Search for the cell housing the specified text and yield its (X, Y) center coordinate. 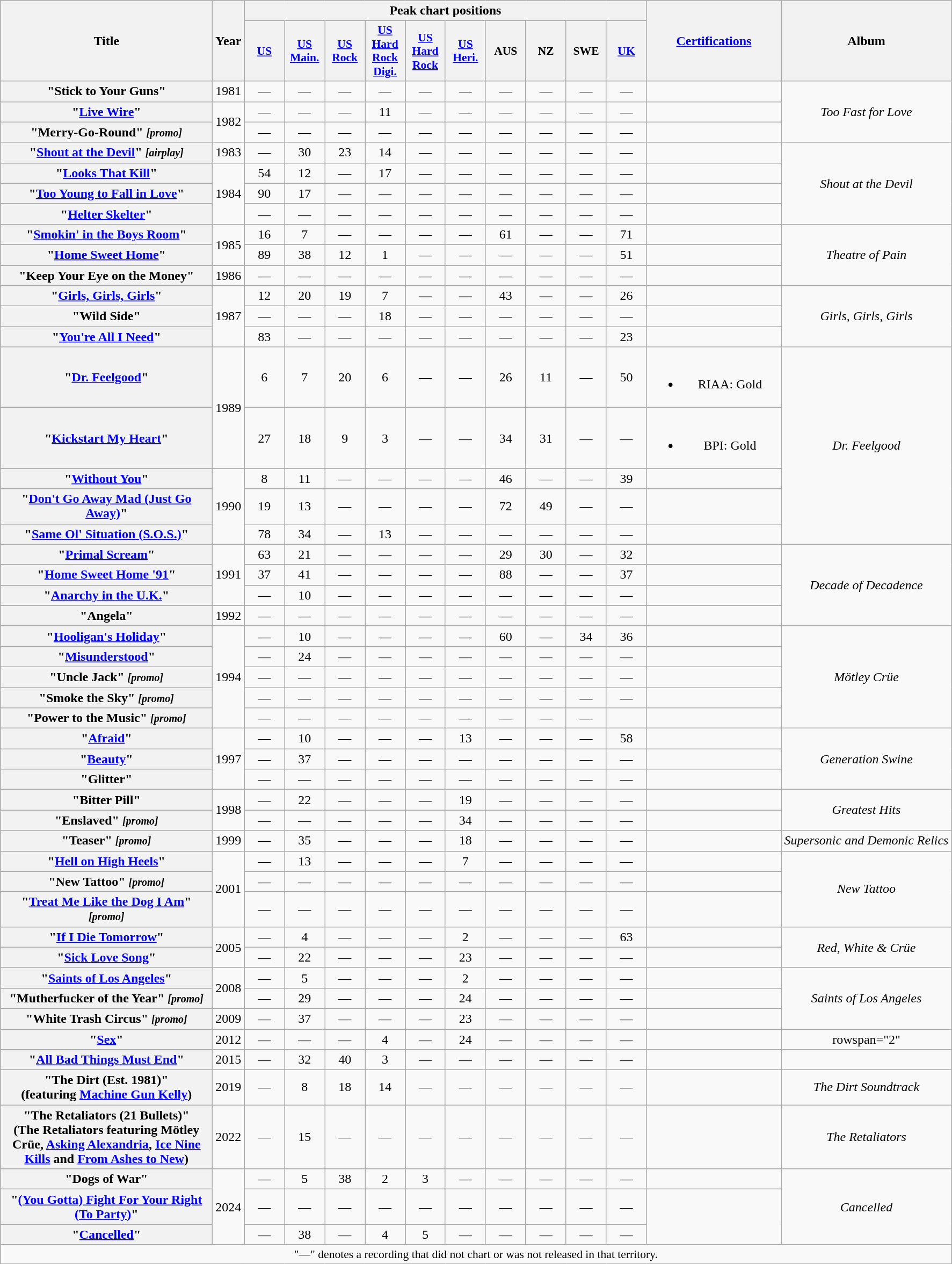
"Smokin' in the Boys Room" (106, 234)
"Hell on High Heels" (106, 861)
1997 (229, 759)
"Wild Side" (106, 316)
58 (626, 739)
"Too Young to Fall in Love" (106, 193)
31 (546, 438)
Shout at the Devil (867, 183)
1989 (229, 408)
RIAA: Gold (714, 377)
"—" denotes a recording that did not chart or was not released in that territory. (476, 1254)
US Main. (305, 51)
"Helter Skelter" (106, 214)
"Teaser" [promo] (106, 841)
41 (305, 575)
Peak chart positions (446, 11)
2022 (229, 1137)
"Treat Me Like the Dog I Am" [promo] (106, 909)
The Retaliators (867, 1137)
Red, White & Crüe (867, 947)
"You're All I Need" (106, 337)
27 (264, 438)
1998 (229, 810)
"Keep Your Eye on the Money" (106, 276)
"Cancelled" (106, 1234)
21 (305, 554)
"Looks That Kill" (106, 173)
"Kickstart My Heart" (106, 438)
"Sick Love Song" (106, 957)
BPI: Gold (714, 438)
"(You Gotta) Fight For Your Right (To Party)" (106, 1207)
1984 (229, 193)
2001 (229, 889)
"Primal Scream" (106, 554)
2009 (229, 1019)
Dr. Feelgood (867, 446)
Certifications (714, 41)
"Dr. Feelgood" (106, 377)
US Hard Rock (425, 51)
"Uncle Jack" [promo] (106, 677)
46 (506, 479)
US Rock (345, 51)
2024 (229, 1207)
"Bitter Pill" (106, 800)
50 (626, 377)
49 (546, 506)
"Sex" (106, 1039)
60 (506, 636)
"Angela" (106, 616)
Album (867, 41)
"Home Sweet Home" (106, 255)
1999 (229, 841)
1982 (229, 122)
54 (264, 173)
1992 (229, 616)
rowspan="2" (867, 1039)
"Saints of Los Angeles" (106, 978)
"Hooligan's Holiday" (106, 636)
2008 (229, 988)
2005 (229, 947)
"Without You" (106, 479)
89 (264, 255)
New Tattoo (867, 889)
83 (264, 337)
2015 (229, 1060)
16 (264, 234)
"Same Ol' Situation (S.O.S.)" (106, 534)
NZ (546, 51)
1 (386, 255)
"Anarchy in the U.K." (106, 595)
Generation Swine (867, 759)
"Enslaved" [promo] (106, 820)
1990 (229, 506)
1991 (229, 575)
Too Fast for Love (867, 112)
90 (264, 193)
72 (506, 506)
"Power to the Music" [promo] (106, 718)
AUS (506, 51)
"The Retaliators (21 Bullets)"(The Retaliators featuring Mötley Crüe, Asking Alexandria, Ice Nine Kills and From Ashes to New) (106, 1137)
2012 (229, 1039)
"Girls, Girls, Girls" (106, 296)
Decade of Decadence (867, 585)
"Glitter" (106, 779)
35 (305, 841)
Title (106, 41)
"Stick to Your Guns" (106, 91)
Cancelled (867, 1207)
"All Bad Things Must End" (106, 1060)
"Beauty" (106, 759)
Supersonic and Demonic Relics (867, 841)
1994 (229, 677)
UK (626, 51)
1985 (229, 244)
US Hard Rock Digi. (386, 51)
1983 (229, 153)
"Afraid" (106, 739)
"Shout at the Devil" [airplay] (106, 153)
40 (345, 1060)
"New Tattoo" [promo] (106, 882)
1986 (229, 276)
Theatre of Pain (867, 255)
1981 (229, 91)
9 (345, 438)
Greatest Hits (867, 810)
"Mutherfucker of the Year" [promo] (106, 998)
88 (506, 575)
"Merry-Go-Round" [promo] (106, 132)
"Home Sweet Home '91" (106, 575)
78 (264, 534)
Girls, Girls, Girls (867, 316)
"White Trash Circus" [promo] (106, 1019)
2019 (229, 1087)
The Dirt Soundtrack (867, 1087)
51 (626, 255)
"Don't Go Away Mad (Just Go Away)" (106, 506)
SWE (586, 51)
1987 (229, 316)
71 (626, 234)
36 (626, 636)
"The Dirt (Est. 1981)"(featuring Machine Gun Kelly) (106, 1087)
"Misunderstood" (106, 656)
39 (626, 479)
Year (229, 41)
US Heri. (465, 51)
43 (506, 296)
"If I Die Tomorrow" (106, 937)
"Dogs of War" (106, 1179)
"Smoke the Sky" [promo] (106, 698)
Saints of Los Angeles (867, 998)
15 (305, 1137)
US (264, 51)
"Live Wire" (106, 112)
Mötley Crüe (867, 677)
61 (506, 234)
